For the text-containing cell, return its midpoint in (x, y) coordinate format. 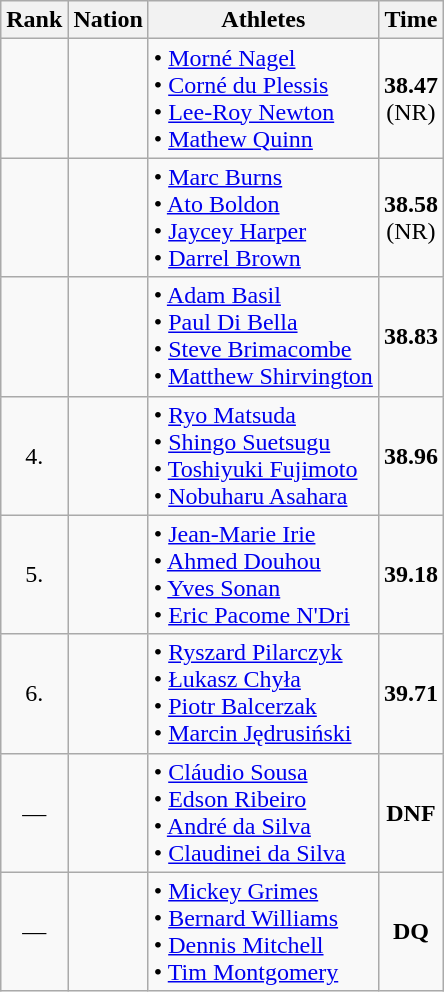
38.58(NR) (410, 218)
• Morné Nagel• Corné du Plessis• Lee-Roy Newton• Mathew Quinn (263, 98)
DQ (410, 932)
38.96 (410, 456)
Nation (108, 20)
• Jean-Marie Irie• Ahmed Douhou• Yves Sonan• Eric Pacome N'Dri (263, 574)
• Adam Basil• Paul Di Bella• Steve Brimacombe• Matthew Shirvington (263, 336)
39.18 (410, 574)
4. (34, 456)
38.47(NR) (410, 98)
38.83 (410, 336)
6. (34, 694)
39.71 (410, 694)
DNF (410, 812)
• Ryo Matsuda• Shingo Suetsugu• Toshiyuki Fujimoto• Nobuharu Asahara (263, 456)
Time (410, 20)
Rank (34, 20)
• Ryszard Pilarczyk• Łukasz Chyła• Piotr Balcerzak• Marcin Jędrusiński (263, 694)
5. (34, 574)
• Cláudio Sousa• Edson Ribeiro• André da Silva• Claudinei da Silva (263, 812)
• Mickey Grimes• Bernard Williams• Dennis Mitchell• Tim Montgomery (263, 932)
Athletes (263, 20)
• Marc Burns• Ato Boldon• Jaycey Harper• Darrel Brown (263, 218)
